Provide the [X, Y] coordinate of the cell's center where the given text is located.  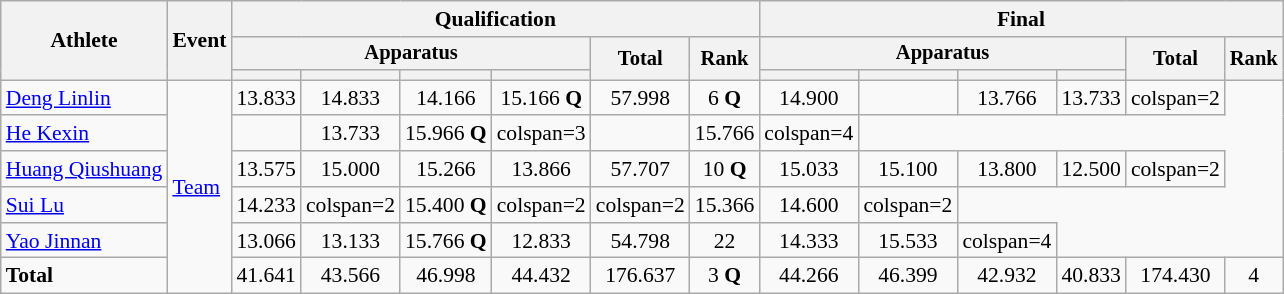
46.998 [446, 276]
13.866 [542, 169]
Huang Qiushuang [84, 169]
57.707 [640, 169]
15.400 Q [446, 205]
13.575 [266, 169]
Sui Lu [84, 205]
46.399 [908, 276]
14.600 [808, 205]
15.533 [908, 241]
15.266 [446, 169]
15.000 [350, 169]
He Kexin [84, 134]
44.266 [808, 276]
41.641 [266, 276]
14.900 [808, 98]
14.833 [350, 98]
13.066 [266, 241]
Athlete [84, 40]
13.766 [1006, 98]
10 Q [724, 169]
44.432 [542, 276]
Yao Jinnan [84, 241]
Deng Linlin [84, 98]
43.566 [350, 276]
Final [1020, 19]
15.366 [724, 205]
13.133 [350, 241]
15.100 [908, 169]
3 Q [724, 276]
Qualification [495, 19]
12.833 [542, 241]
15.766 [724, 134]
54.798 [640, 241]
14.333 [808, 241]
176.637 [640, 276]
13.833 [266, 98]
14.233 [266, 205]
15.966 Q [446, 134]
14.166 [446, 98]
15.166 Q [542, 98]
6 Q [724, 98]
4 [1254, 276]
15.033 [808, 169]
Team [199, 187]
22 [724, 241]
Event [199, 40]
15.766 Q [446, 241]
colspan=3 [542, 134]
12.500 [1090, 169]
57.998 [640, 98]
174.430 [1176, 276]
42.932 [1006, 276]
13.800 [1006, 169]
40.833 [1090, 276]
